Capture the cell that displays the provided text and extract its (x, y) central coordinate. 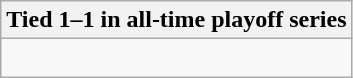
Tied 1–1 in all-time playoff series (176, 20)
